Determine the [X, Y] coordinate at the center of the cell enclosing the given text.  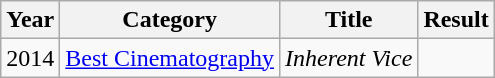
Title [349, 20]
Category [170, 20]
Inherent Vice [349, 58]
Year [30, 20]
2014 [30, 58]
Result [456, 20]
Best Cinematography [170, 58]
